Extract the [X, Y] coordinate from the center of the cell holding the provided text.  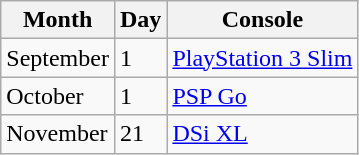
Console [262, 20]
PlayStation 3 Slim [262, 58]
Day [140, 20]
PSP Go [262, 96]
November [58, 134]
October [58, 96]
Month [58, 20]
DSi XL [262, 134]
21 [140, 134]
September [58, 58]
